Capture the cell that displays the provided text and extract its (X, Y) central coordinate. 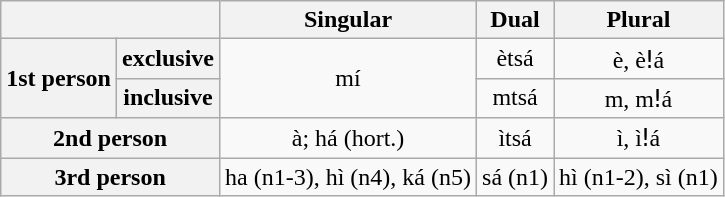
à; há (hort.) (348, 138)
ì, ìǃá (639, 138)
ètsá (516, 59)
hì (n1-2), sì (n1) (639, 177)
mtsá (516, 98)
ha (n1-3), hì (n4), ká (n5) (348, 177)
sá (n1) (516, 177)
ìtsá (516, 138)
Plural (639, 20)
è, èǃá (639, 59)
1st person (59, 78)
3rd person (110, 177)
inclusive (168, 98)
2nd person (110, 138)
Singular (348, 20)
mí (348, 78)
Dual (516, 20)
exclusive (168, 59)
m, mǃá (639, 98)
